Locate the cell with the specified text and output its (X, Y) center coordinate. 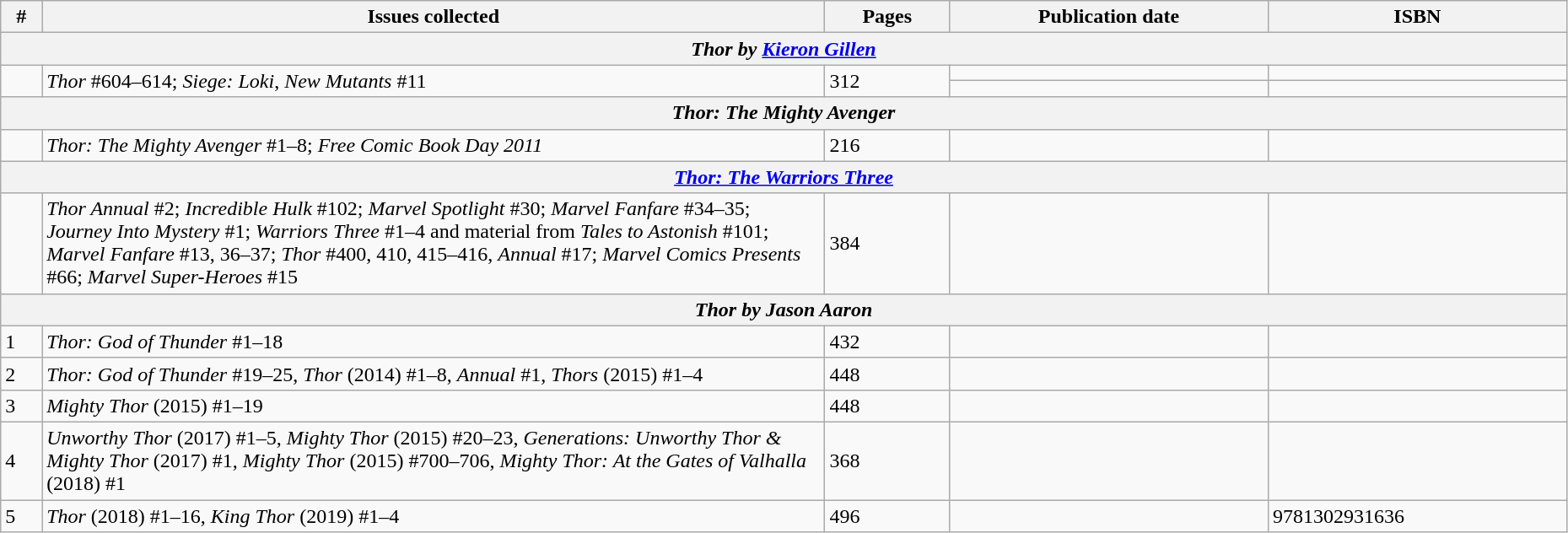
432 (887, 342)
4 (22, 460)
Pages (887, 17)
3 (22, 406)
2 (22, 374)
Thor: The Mighty Avenger (784, 113)
Thor: God of Thunder #1–18 (434, 342)
312 (887, 81)
384 (887, 243)
ISBN (1417, 17)
Thor (2018) #1–16, King Thor (2019) #1–4 (434, 515)
Thor: The Warriors Three (784, 177)
Thor by Kieron Gillen (784, 49)
Publication date (1109, 17)
216 (887, 145)
Issues collected (434, 17)
Thor #604–614; Siege: Loki, New Mutants #11 (434, 81)
# (22, 17)
5 (22, 515)
Thor: God of Thunder #19–25, Thor (2014) #1–8, Annual #1, Thors (2015) #1–4 (434, 374)
496 (887, 515)
Thor: The Mighty Avenger #1–8; Free Comic Book Day 2011 (434, 145)
1 (22, 342)
Mighty Thor (2015) #1–19 (434, 406)
9781302931636 (1417, 515)
368 (887, 460)
Thor by Jason Aaron (784, 310)
